Scan for the cell matching the given text and deliver its (x, y) coordinate at center. 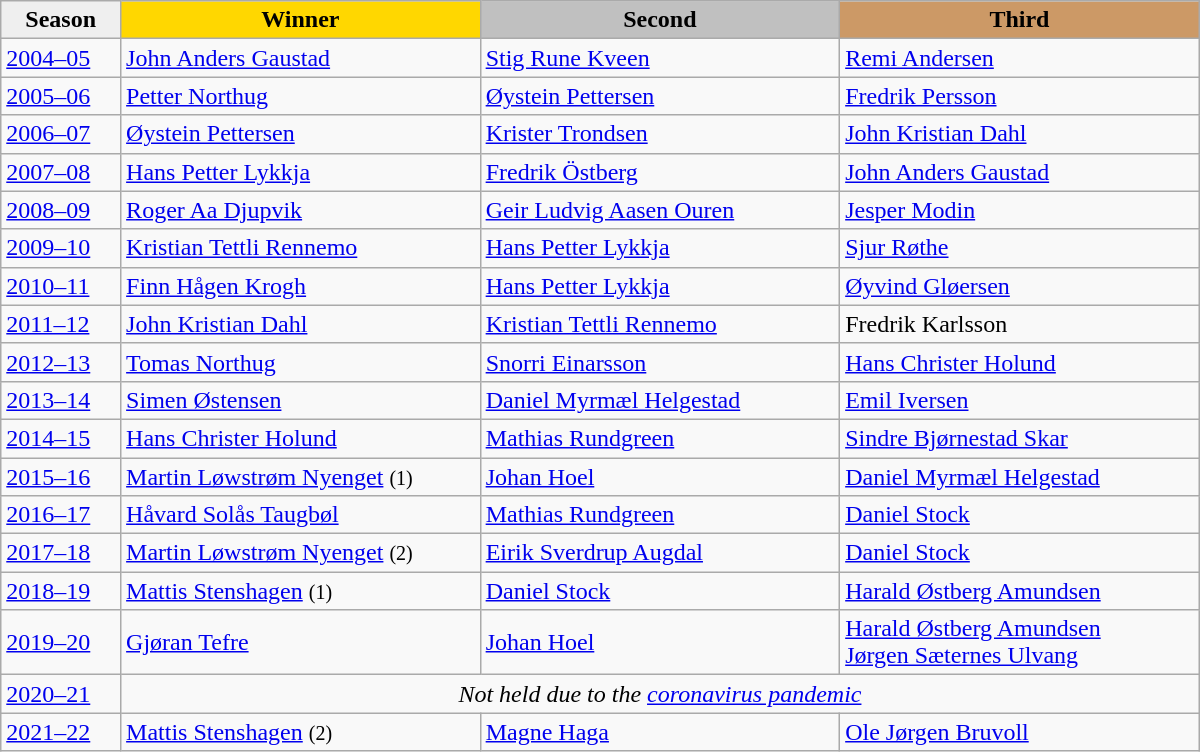
Øyvind Gløersen (1020, 286)
Ole Jørgen Bruvoll (1020, 732)
Roger Aa Djupvik (301, 210)
Fredrik Karlsson (1020, 324)
Krister Trondsen (660, 134)
2004–05 (61, 58)
Håvard Solås Taugbøl (301, 515)
Petter Northug (301, 96)
Magne Haga (660, 732)
2008–09 (61, 210)
2015–16 (61, 477)
2012–13 (61, 362)
2016–17 (61, 515)
Finn Hågen Krogh (301, 286)
Martin Løwstrøm Nyenget (1) (301, 477)
Emil Iversen (1020, 400)
Fredrik Persson (1020, 96)
2006–07 (61, 134)
Harald Østberg Amundsen (1020, 591)
2011–12 (61, 324)
Winner (301, 20)
Third (1020, 20)
Fredrik Östberg (660, 172)
Mattis Stenshagen (2) (301, 732)
2009–10 (61, 248)
Sjur Røthe (1020, 248)
Tomas Northug (301, 362)
2021–22 (61, 732)
Geir Ludvig Aasen Ouren (660, 210)
Not held due to the coronavirus pandemic (660, 694)
2010–11 (61, 286)
Stig Rune Kveen (660, 58)
Sindre Bjørnestad Skar (1020, 438)
2020–21 (61, 694)
Martin Løwstrøm Nyenget (2) (301, 553)
Second (660, 20)
Harald Østberg Amundsen Jørgen Sæternes Ulvang (1020, 642)
Jesper Modin (1020, 210)
Remi Andersen (1020, 58)
Simen Østensen (301, 400)
2018–19 (61, 591)
2014–15 (61, 438)
Snorri Einarsson (660, 362)
Gjøran Tefre (301, 642)
Mattis Stenshagen (1) (301, 591)
Season (61, 20)
Eirik Sverdrup Augdal (660, 553)
2019–20 (61, 642)
2017–18 (61, 553)
2013–14 (61, 400)
2005–06 (61, 96)
2007–08 (61, 172)
